Return [X, Y] of the center of cell containing provided text 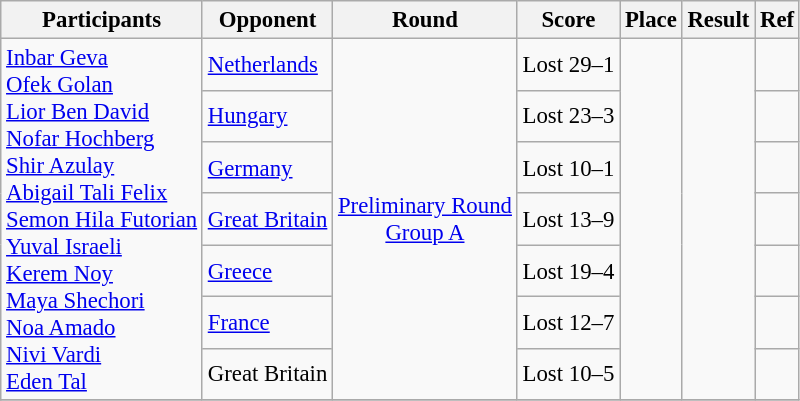
Lost 23–3 [568, 116]
Lost 12–7 [568, 323]
Opponent [267, 20]
Greece [267, 271]
Germany [267, 168]
Lost 10–1 [568, 168]
Result [718, 20]
Hungary [267, 116]
Lost 29–1 [568, 65]
Lost 10–5 [568, 374]
Preliminary RoundGroup A [426, 220]
Lost 19–4 [568, 271]
Lost 13–9 [568, 220]
France [267, 323]
Netherlands [267, 65]
Score [568, 20]
Ref [778, 20]
Round [426, 20]
Participants [102, 20]
Place [651, 20]
